From the cell containing the given text, extract its center point as (X, Y) coordinate. 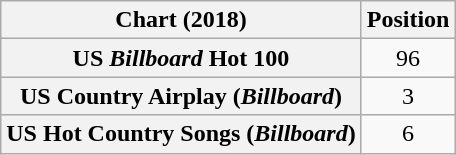
US Country Airplay (Billboard) (181, 96)
Chart (2018) (181, 20)
US Billboard Hot 100 (181, 58)
Position (408, 20)
96 (408, 58)
3 (408, 96)
6 (408, 134)
US Hot Country Songs (Billboard) (181, 134)
